Return [x, y] of the center of cell containing provided text 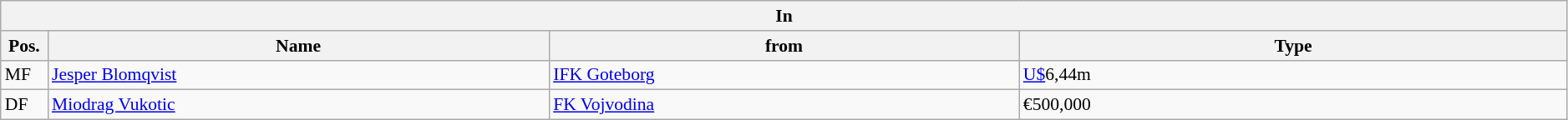
Miodrag Vukotic [298, 105]
DF [24, 105]
U$6,44m [1293, 75]
Type [1293, 46]
In [784, 16]
Name [298, 46]
IFK Goteborg [784, 75]
from [784, 46]
€500,000 [1293, 105]
Pos. [24, 46]
MF [24, 75]
Jesper Blomqvist [298, 75]
FK Vojvodina [784, 105]
